Extract the (x, y) coordinate from the center of the cell holding the provided text.  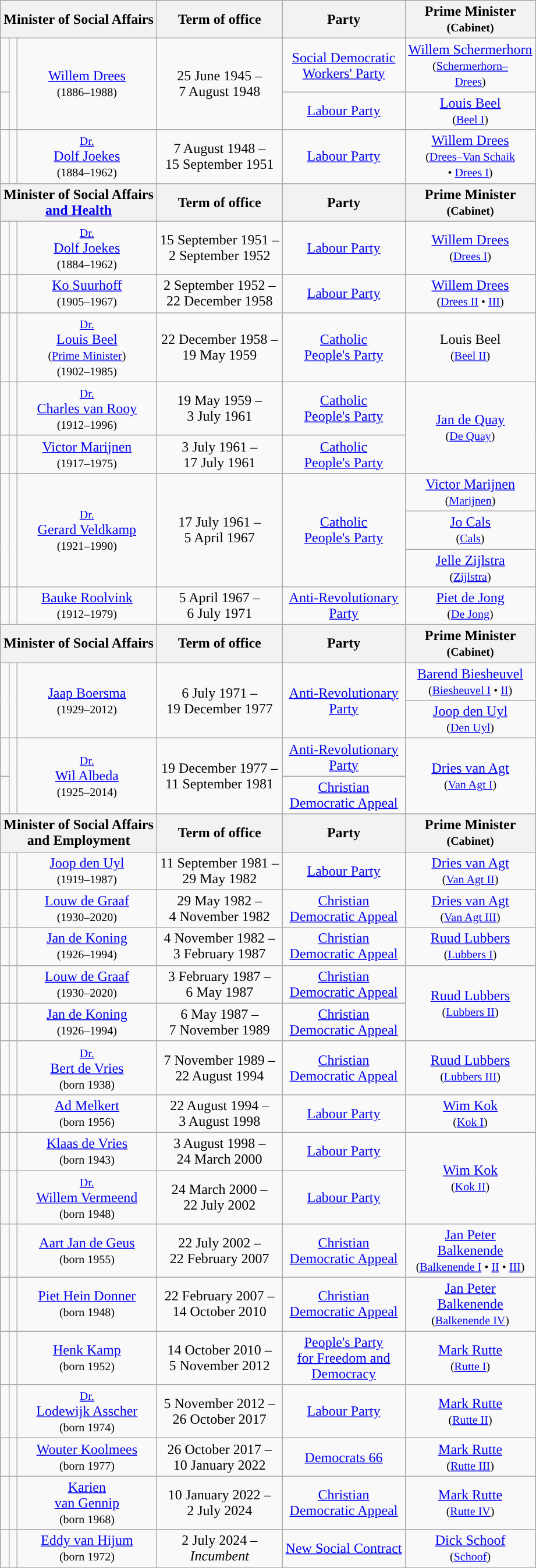
Louis Beel (Beel I) (470, 111)
Klaas de Vries (born 1943) (87, 1151)
5 November 2012 – 26 October 2017 (219, 1411)
Dr. Charles van Rooy (1912–1996) (87, 408)
3 February 1987 – 6 May 1987 (219, 984)
7 August 1948 – 15 September 1951 (219, 157)
22 December 1958 – 19 May 1959 (219, 347)
Eddy van Hijum (born 1972) (87, 1549)
Willem Schermerhorn (Schermerhorn–Drees) (470, 65)
Aart Jan de Geus (born 1955) (87, 1251)
Joop den Uyl (1919–1987) (87, 870)
People's Party for Freedom and Democracy (343, 1358)
Minister of Social Affairs and Health (79, 202)
Ruud Lubbers (Lubbers III) (470, 1068)
Dr. Willem Vermeend (born 1948) (87, 1197)
Piet Hein Donner (born 1948) (87, 1304)
Henk Kamp (born 1952) (87, 1358)
Democrats 66 (343, 1457)
6 May 1987 – 7 November 1989 (219, 1022)
3 July 1961 – 17 July 1961 (219, 454)
4 November 1982 – 3 February 1987 (219, 946)
Dr. Wil Albeda (1925–2014) (87, 776)
11 September 1981 – 29 May 1982 (219, 870)
Ad Melkert (born 1956) (87, 1114)
Willem Drees (1886–1988) (87, 84)
New Social Contract (343, 1549)
Victor Marijnen (Marijnen) (470, 492)
2 July 2024 – Incumbent (219, 1549)
Victor Marijnen (1917–1975) (87, 454)
Piet de Jong (De Jong) (470, 606)
Dries van Agt (Van Agt III) (470, 909)
22 July 2002 – 22 February 2007 (219, 1251)
Jan de Quay (De Quay) (470, 427)
Willem Drees (Drees–Van Schaik • Drees I) (470, 157)
5 April 1967 – 6 July 1971 (219, 606)
6 July 1971 – 19 December 1977 (219, 701)
Mark Rutte (Rutte II) (470, 1411)
10 January 2022 – 2 July 2024 (219, 1503)
17 July 1961 – 5 April 1967 (219, 529)
22 August 1994 – 3 August 1998 (219, 1114)
Dries van Agt (Van Agt II) (470, 870)
Joop den Uyl (Den Uyl) (470, 719)
Willem Drees (Drees II • III) (470, 293)
Ruud Lubbers (Lubbers II) (470, 1003)
Jaap Boersma (1929–2012) (87, 701)
Wim Kok (Kok I) (470, 1114)
Dick Schoof (Schoof) (470, 1549)
Barend Biesheuvel (Biesheuvel I • II) (470, 682)
Mark Rutte (Rutte I) (470, 1358)
Social Democratic Workers' Party (343, 65)
19 December 1977 – 11 September 1981 (219, 776)
3 August 1998 – 24 March 2000 (219, 1151)
Bauke Roolvink (1912–1979) (87, 606)
Jo Cals (Cals) (470, 529)
25 June 1945 – 7 August 1948 (219, 84)
Wim Kok (Kok II) (470, 1178)
15 September 1951 – 2 September 1952 (219, 248)
26 October 2017 – 10 January 2022 (219, 1457)
Mark Rutte (Rutte III) (470, 1457)
Dr. Lodewijk Asscher (born 1974) (87, 1411)
Dr. Bert de Vries (born 1938) (87, 1068)
Dr. Gerard Veldkamp (1921–1990) (87, 529)
Jan Peter Balkenende (Balkenende I • II • III) (470, 1251)
7 November 1989 – 22 August 1994 (219, 1068)
Louis Beel (Beel II) (470, 347)
29 May 1982 – 4 November 1982 (219, 909)
Minister of Social Affairs and Employment (79, 833)
24 March 2000 – 22 July 2002 (219, 1197)
Jelle Zijlstra (Zijlstra) (470, 568)
14 October 2010 – 5 November 2012 (219, 1358)
Ruud Lubbers (Lubbers I) (470, 946)
Mark Rutte (Rutte IV) (470, 1503)
Wouter Koolmees (born 1977) (87, 1457)
Karien van Gennip (born 1968) (87, 1503)
22 February 2007 – 14 October 2010 (219, 1304)
Dries van Agt (Van Agt I) (470, 776)
Ko Suurhoff (1905–1967) (87, 293)
Jan Peter Balkenende (Balkenende IV) (470, 1304)
19 May 1959 – 3 July 1961 (219, 408)
Dr. Louis Beel (Prime Minister) (1902–1985) (87, 347)
2 September 1952 – 22 December 1958 (219, 293)
Willem Drees (Drees I) (470, 248)
